Pinpoint the cell where the given text exists, returning its (X, Y) midpoint coordinate. 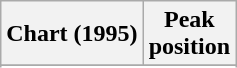
Peakposition (189, 34)
Chart (1995) (72, 34)
